Scan for the cell matching the given text and deliver its [X, Y] coordinate at center. 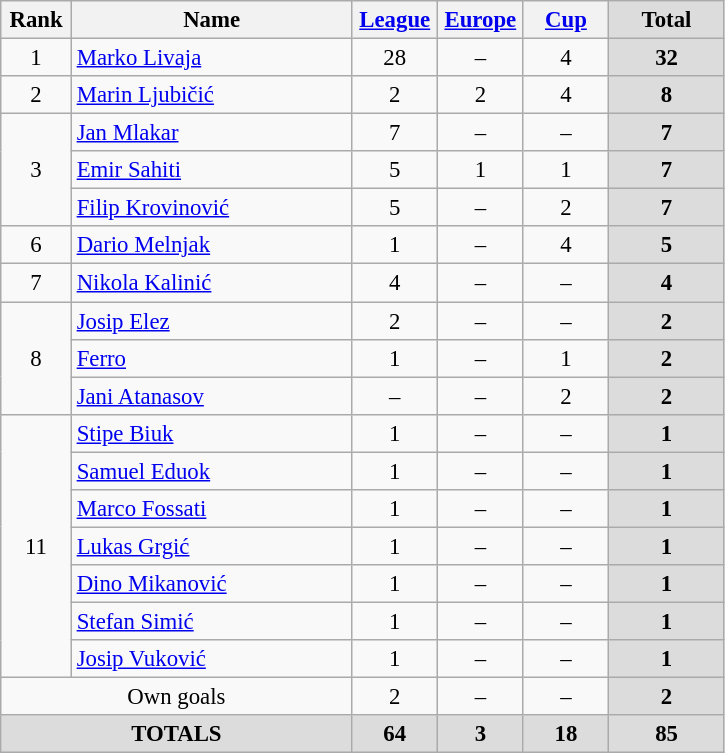
Dino Mikanović [212, 584]
6 [36, 245]
Ferro [212, 358]
Jan Mlakar [212, 133]
Name [212, 20]
Jani Atanasov [212, 396]
85 [667, 734]
18 [566, 734]
Own goals [176, 697]
League [395, 20]
Emir Sahiti [212, 170]
Rank [36, 20]
Samuel Eduok [212, 471]
Lukas Grgić [212, 546]
Marin Ljubičić [212, 95]
Dario Melnjak [212, 245]
64 [395, 734]
Marco Fossati [212, 509]
Josip Vuković [212, 659]
TOTALS [176, 734]
28 [395, 58]
Marko Livaja [212, 58]
Josip Elez [212, 321]
Filip Krovinović [212, 208]
Stipe Biuk [212, 433]
Total [667, 20]
Cup [566, 20]
Europe [481, 20]
32 [667, 58]
Nikola Kalinić [212, 283]
Stefan Simić [212, 621]
11 [36, 546]
